Identify which cell holds the provided text, then report its [x, y] central coordinate. 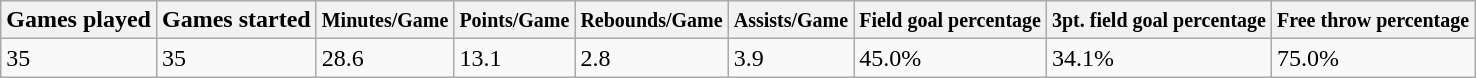
Minutes/Game [385, 20]
Games played [79, 20]
75.0% [1372, 58]
Assists/Game [790, 20]
Field goal percentage [950, 20]
28.6 [385, 58]
3pt. field goal percentage [1158, 20]
3.9 [790, 58]
Free throw percentage [1372, 20]
45.0% [950, 58]
34.1% [1158, 58]
13.1 [514, 58]
Rebounds/Game [652, 20]
2.8 [652, 58]
Points/Game [514, 20]
Games started [236, 20]
